From the cell containing the given text, extract its center point as (x, y) coordinate. 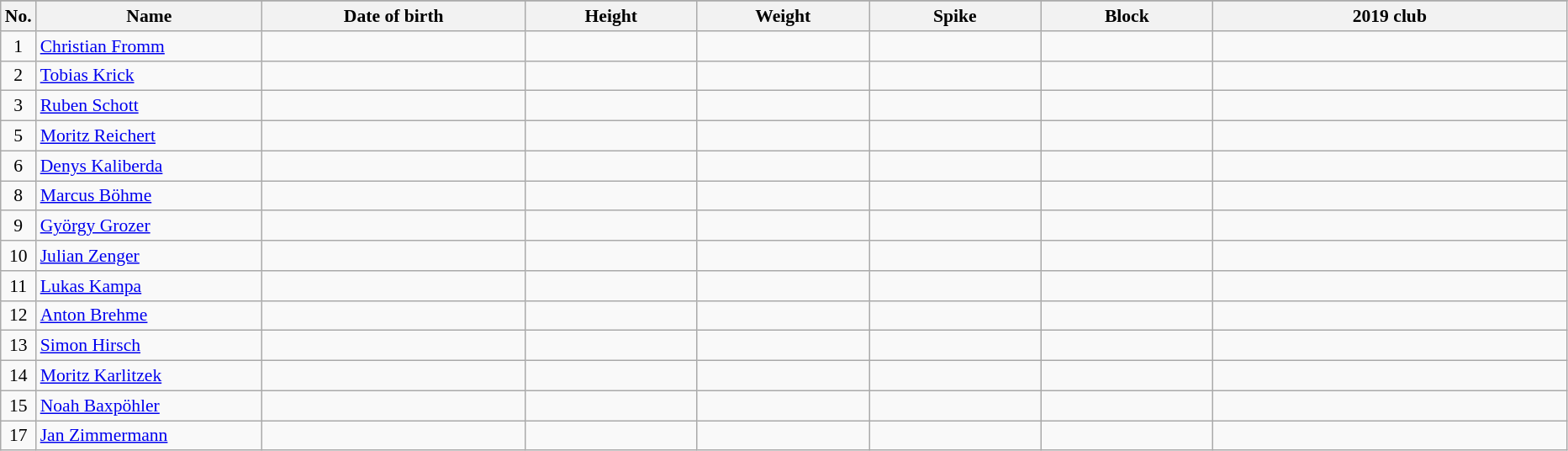
Height (610, 16)
Name (150, 16)
Spike (955, 16)
3 (18, 106)
Ruben Schott (150, 106)
14 (18, 376)
Moritz Karlitzek (150, 376)
10 (18, 256)
György Grozer (150, 226)
6 (18, 166)
13 (18, 346)
17 (18, 436)
11 (18, 286)
Tobias Krick (150, 76)
15 (18, 406)
Anton Brehme (150, 316)
Weight (784, 16)
Jan Zimmermann (150, 436)
Simon Hirsch (150, 346)
2 (18, 76)
Denys Kaliberda (150, 166)
Moritz Reichert (150, 136)
8 (18, 196)
Lukas Kampa (150, 286)
Christian Fromm (150, 46)
Marcus Böhme (150, 196)
No. (18, 16)
9 (18, 226)
Date of birth (393, 16)
5 (18, 136)
Julian Zenger (150, 256)
2019 club (1391, 16)
Block (1127, 16)
Noah Baxpöhler (150, 406)
1 (18, 46)
12 (18, 316)
